Capture the cell that displays the provided text and extract its [x, y] central coordinate. 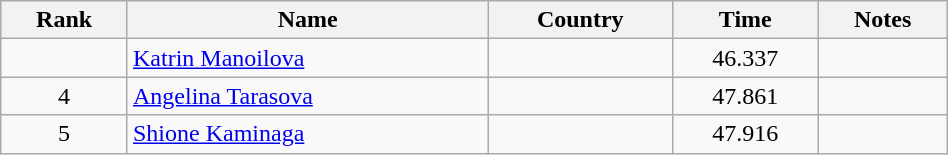
47.916 [746, 134]
Rank [64, 20]
Name [307, 20]
5 [64, 134]
4 [64, 96]
47.861 [746, 96]
Shione Kaminaga [307, 134]
Angelina Tarasova [307, 96]
Notes [882, 20]
Katrin Manoilova [307, 58]
Time [746, 20]
Country [580, 20]
46.337 [746, 58]
